Scan for the cell matching the given text and deliver its [x, y] coordinate at center. 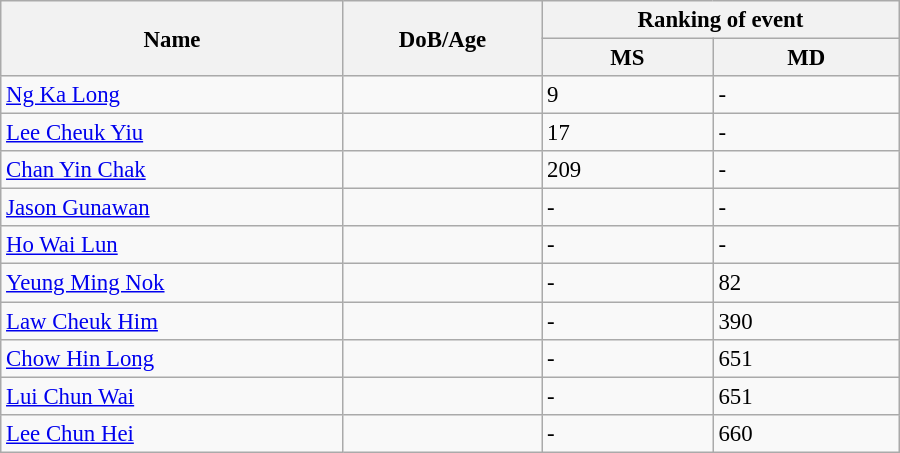
Lee Cheuk Yiu [172, 133]
DoB/Age [442, 38]
Lui Chun Wai [172, 396]
209 [628, 170]
Chow Hin Long [172, 358]
Yeung Ming Nok [172, 283]
Ng Ka Long [172, 95]
17 [628, 133]
Name [172, 38]
Law Cheuk Him [172, 321]
Ho Wai Lun [172, 245]
Ranking of event [721, 20]
9 [628, 95]
Chan Yin Chak [172, 170]
MD [806, 58]
Lee Chun Hei [172, 433]
82 [806, 283]
660 [806, 433]
390 [806, 321]
Jason Gunawan [172, 208]
MS [628, 58]
